Identify which cell holds the provided text, then report its (X, Y) central coordinate. 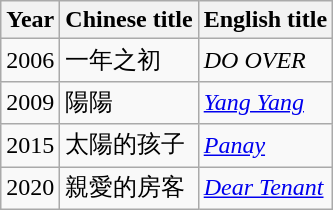
Chinese title (129, 20)
Panay (265, 146)
2009 (30, 102)
陽陽 (129, 102)
English title (265, 20)
Dear Tenant (265, 188)
2015 (30, 146)
2006 (30, 60)
2020 (30, 188)
親愛的房客 (129, 188)
Yang Yang (265, 102)
Year (30, 20)
太陽的孩子 (129, 146)
DO OVER (265, 60)
一年之初 (129, 60)
